Detect which cell encompasses the target text, then output its [x, y] center coordinate. 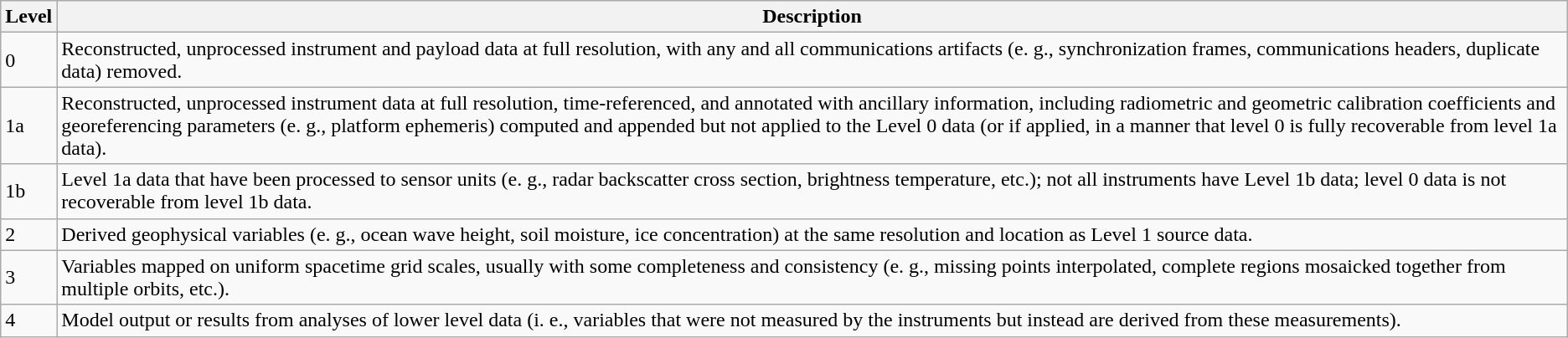
Level [28, 17]
1b [28, 191]
0 [28, 60]
Description [812, 17]
2 [28, 234]
4 [28, 320]
3 [28, 278]
1a [28, 125]
